Provide the [x, y] coordinate of the cell's center where the given text is located.  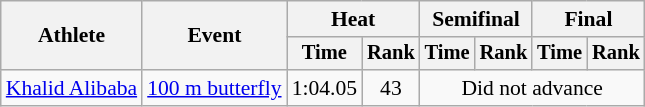
1:04.05 [324, 88]
Final [588, 19]
Heat [354, 19]
100 m butterfly [214, 88]
Athlete [72, 36]
Did not advance [532, 88]
Khalid Alibaba [72, 88]
Event [214, 36]
Semifinal [476, 19]
43 [391, 88]
